Extract the [X, Y] coordinate from the center of the cell holding the provided text.  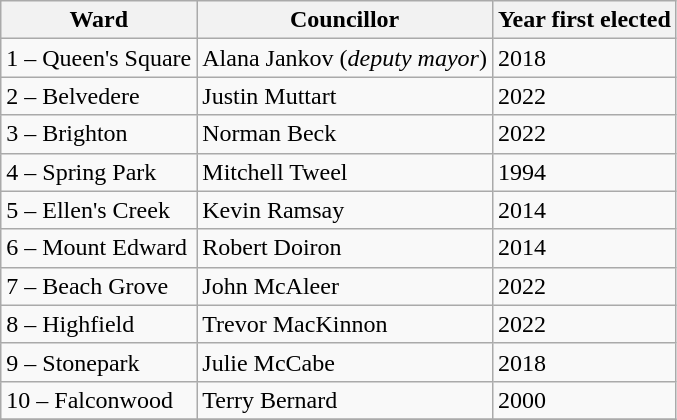
Kevin Ramsay [345, 210]
6 – Mount Edward [99, 248]
10 – Falconwood [99, 400]
2 – Belvedere [99, 96]
Councillor [345, 20]
Year first elected [584, 20]
Terry Bernard [345, 400]
5 – Ellen's Creek [99, 210]
3 – Brighton [99, 134]
Norman Beck [345, 134]
Ward [99, 20]
1994 [584, 172]
John McAleer [345, 286]
Robert Doiron [345, 248]
9 – Stonepark [99, 362]
2000 [584, 400]
Mitchell Tweel [345, 172]
8 – Highfield [99, 324]
1 – Queen's Square [99, 58]
Alana Jankov (deputy mayor) [345, 58]
4 – Spring Park [99, 172]
Trevor MacKinnon [345, 324]
Justin Muttart [345, 96]
Julie McCabe [345, 362]
7 – Beach Grove [99, 286]
